Return the [x, y] coordinate for the center point of the cell that contains the specified text.  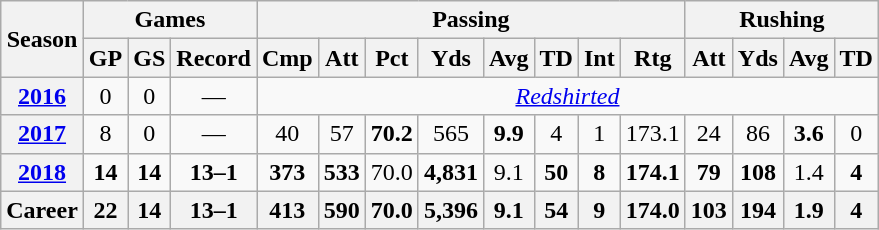
194 [758, 210]
24 [708, 134]
70.2 [392, 134]
50 [556, 172]
2018 [42, 172]
Int [599, 58]
Redshirted [567, 96]
2017 [42, 134]
2016 [42, 96]
5,396 [450, 210]
GS [150, 58]
9 [599, 210]
590 [342, 210]
174.0 [652, 210]
Season [42, 39]
413 [287, 210]
1 [599, 134]
4,831 [450, 172]
40 [287, 134]
3.6 [808, 134]
Games [170, 20]
533 [342, 172]
1.9 [808, 210]
22 [105, 210]
Rushing [782, 20]
Cmp [287, 58]
103 [708, 210]
1.4 [808, 172]
Career [42, 210]
565 [450, 134]
79 [708, 172]
86 [758, 134]
173.1 [652, 134]
9.9 [508, 134]
174.1 [652, 172]
GP [105, 58]
Passing [470, 20]
373 [287, 172]
Rtg [652, 58]
Pct [392, 58]
108 [758, 172]
54 [556, 210]
57 [342, 134]
Record [214, 58]
